Detect which cell encompasses the target text, then output its [x, y] center coordinate. 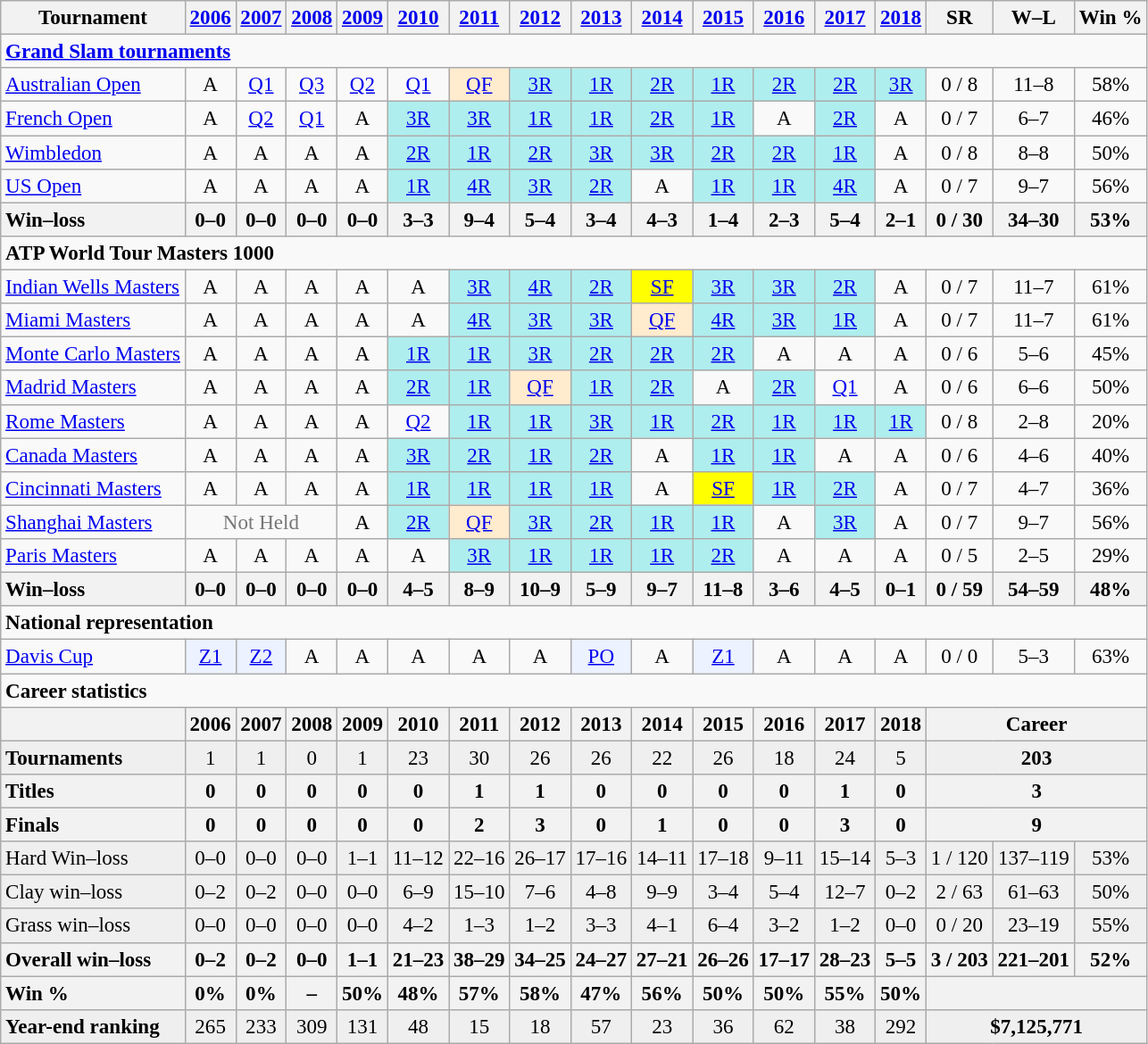
9–9 [662, 892]
3 / 203 [959, 959]
Davis Cup [93, 657]
8–9 [479, 590]
Career [1036, 725]
Not Held [261, 522]
54–59 [1034, 590]
23–19 [1034, 926]
0 / 0 [959, 657]
4–7 [1034, 489]
38 [844, 1027]
Australian Open [93, 85]
21–23 [418, 959]
15–10 [479, 892]
48 [418, 1027]
28–23 [844, 959]
15–14 [844, 858]
SR [959, 18]
11–12 [418, 858]
22 [662, 758]
Shanghai Masters [93, 522]
5–5 [902, 959]
PO [601, 657]
7–6 [540, 892]
Wimbledon [93, 153]
Overall win–loss [93, 959]
0 / 30 [959, 220]
1 / 120 [959, 858]
Tournament [93, 18]
0 / 5 [959, 556]
6–7 [1034, 119]
6–9 [418, 892]
ATP World Tour Masters 1000 [574, 253]
0 / 59 [959, 590]
5–6 [1034, 354]
4–8 [601, 892]
2–1 [902, 220]
2 [479, 825]
Clay win–loss [93, 892]
24 [844, 758]
10–9 [540, 590]
4–1 [662, 926]
61–63 [1034, 892]
4–2 [418, 926]
3–2 [784, 926]
29% [1111, 556]
12–7 [844, 892]
5–9 [601, 590]
Z2 [261, 657]
4–6 [1034, 455]
57 [601, 1027]
Madrid Masters [93, 388]
203 [1036, 758]
221–201 [1034, 959]
20% [1111, 421]
Indian Wells Masters [93, 287]
34–25 [540, 959]
3–6 [784, 590]
17–17 [784, 959]
292 [902, 1027]
Titles [93, 791]
Canada Masters [93, 455]
57% [479, 993]
0 / 20 [959, 926]
Grass win–loss [93, 926]
131 [362, 1027]
8–8 [1034, 153]
52% [1111, 959]
Hard Win–loss [93, 858]
Year-end ranking [93, 1027]
Paris Masters [93, 556]
26–26 [723, 959]
265 [211, 1027]
Cincinnati Masters [93, 489]
2 / 63 [959, 892]
46% [1111, 119]
1–4 [723, 220]
22–16 [479, 858]
38–29 [479, 959]
$7,125,771 [1036, 1027]
Rome Masters [93, 421]
US Open [93, 186]
1–3 [479, 926]
36% [1111, 489]
9 [1036, 825]
62 [784, 1027]
9–11 [784, 858]
26–17 [540, 858]
Tournaments [93, 758]
Finals [93, 825]
6–4 [723, 926]
63% [1111, 657]
5 [902, 758]
40% [1111, 455]
4–3 [662, 220]
Monte Carlo Masters [93, 354]
0–1 [902, 590]
24–27 [601, 959]
17–16 [601, 858]
6–6 [1034, 388]
47% [601, 993]
National representation [574, 623]
233 [261, 1027]
Miami Masters [93, 320]
– [312, 993]
Career statistics [574, 691]
45% [1111, 354]
2–3 [784, 220]
Q3 [312, 85]
137–119 [1034, 858]
9–4 [479, 220]
17–18 [723, 858]
36 [723, 1027]
W–L [1034, 18]
2–8 [1034, 421]
27–21 [662, 959]
Grand Slam tournaments [574, 52]
2–5 [1034, 556]
309 [312, 1027]
34–30 [1034, 220]
14–11 [662, 858]
French Open [93, 119]
30 [479, 758]
15 [479, 1027]
